Provide the [X, Y] coordinate of the cell's center where the given text is located.  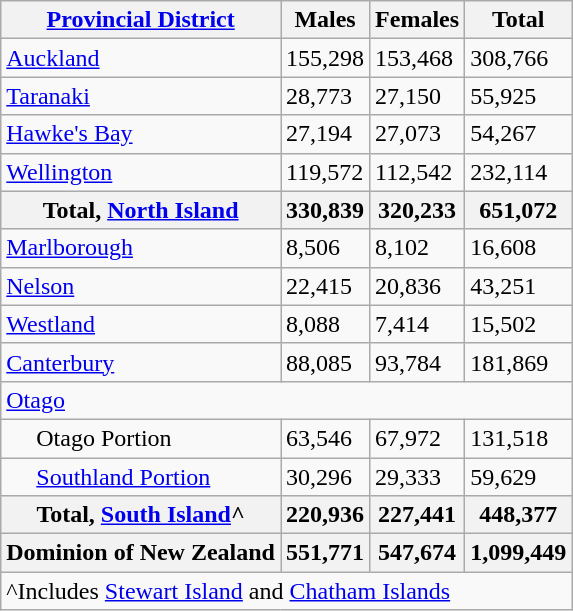
320,233 [418, 210]
Marlborough [141, 248]
^Includes Stewart Island and Chatham Islands [286, 591]
27,073 [418, 134]
448,377 [518, 515]
Otago Portion [141, 438]
651,072 [518, 210]
27,150 [418, 96]
153,468 [418, 58]
22,415 [324, 286]
55,925 [518, 96]
8,102 [418, 248]
8,088 [324, 324]
330,839 [324, 210]
1,099,449 [518, 553]
Total, South Island^ [141, 515]
112,542 [418, 172]
Provincial District [141, 20]
67,972 [418, 438]
59,629 [518, 477]
15,502 [518, 324]
551,771 [324, 553]
Canterbury [141, 362]
7,414 [418, 324]
119,572 [324, 172]
43,251 [518, 286]
93,784 [418, 362]
54,267 [518, 134]
Females [418, 20]
Total [518, 20]
Total, North Island [141, 210]
16,608 [518, 248]
27,194 [324, 134]
88,085 [324, 362]
Dominion of New Zealand [141, 553]
155,298 [324, 58]
Otago [286, 400]
20,836 [418, 286]
Hawke's Bay [141, 134]
Taranaki [141, 96]
28,773 [324, 96]
8,506 [324, 248]
Wellington [141, 172]
Westland [141, 324]
Nelson [141, 286]
232,114 [518, 172]
Males [324, 20]
30,296 [324, 477]
Auckland [141, 58]
Southland Portion [141, 477]
181,869 [518, 362]
227,441 [418, 515]
308,766 [518, 58]
220,936 [324, 515]
131,518 [518, 438]
63,546 [324, 438]
547,674 [418, 553]
29,333 [418, 477]
